Extract the [X, Y] coordinate from the center of the cell holding the provided text.  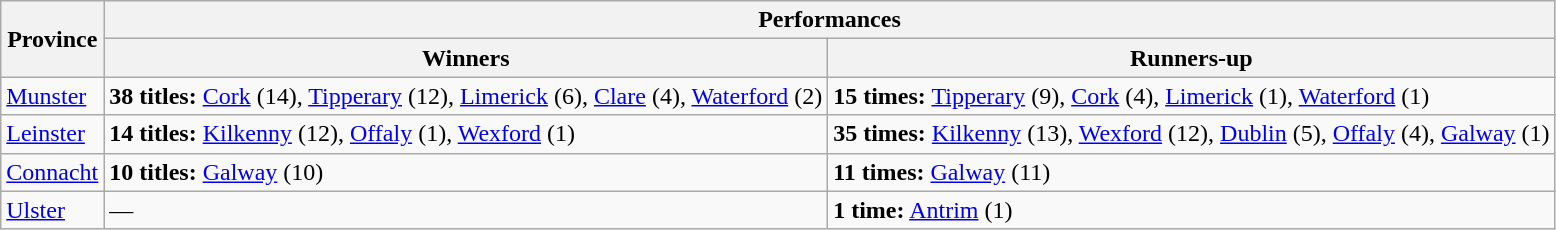
Munster [52, 96]
Winners [466, 58]
1 time: Antrim (1) [1192, 210]
Ulster [52, 210]
35 times: Kilkenny (13), Wexford (12), Dublin (5), Offaly (4), Galway (1) [1192, 134]
— [466, 210]
Runners-up [1192, 58]
Leinster [52, 134]
14 titles: Kilkenny (12), Offaly (1), Wexford (1) [466, 134]
Connacht [52, 172]
Performances [830, 20]
10 titles: Galway (10) [466, 172]
38 titles: Cork (14), Tipperary (12), Limerick (6), Clare (4), Waterford (2) [466, 96]
Province [52, 39]
11 times: Galway (11) [1192, 172]
15 times: Tipperary (9), Cork (4), Limerick (1), Waterford (1) [1192, 96]
